Return the [X, Y] coordinate for the center point of the cell that contains the specified text.  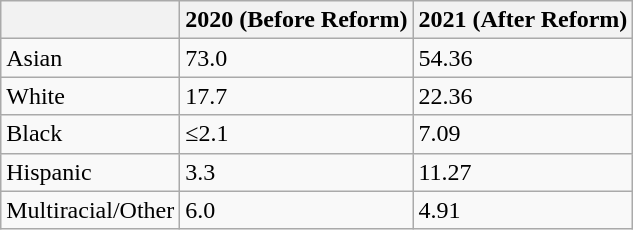
6.0 [296, 210]
2021 (After Reform) [523, 20]
Black [90, 134]
17.7 [296, 96]
Asian [90, 58]
22.36 [523, 96]
7.09 [523, 134]
Multiracial/Other [90, 210]
54.36 [523, 58]
11.27 [523, 172]
Hispanic [90, 172]
2020 (Before Reform) [296, 20]
3.3 [296, 172]
White [90, 96]
73.0 [296, 58]
4.91 [523, 210]
≤2.1 [296, 134]
